From the cell containing the given text, extract its center point as (x, y) coordinate. 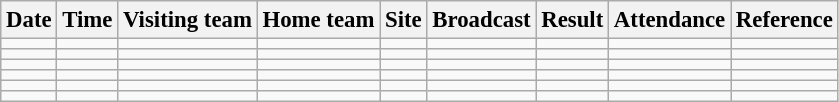
Reference (785, 20)
Attendance (670, 20)
Time (88, 20)
Home team (318, 20)
Site (404, 20)
Visiting team (188, 20)
Broadcast (482, 20)
Result (572, 20)
Date (29, 20)
